Output the (X, Y) coordinate of the center of the cell containing the given text.  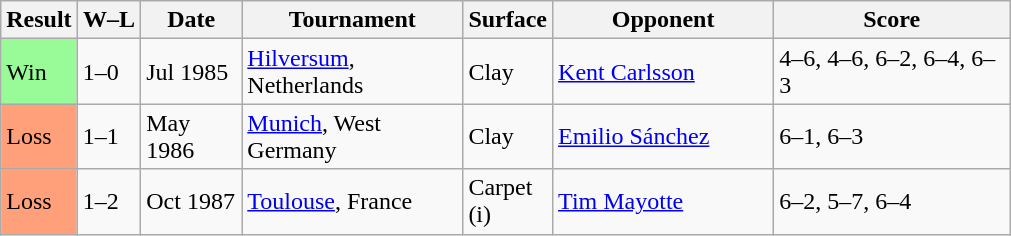
Emilio Sánchez (664, 136)
Win (39, 72)
Toulouse, France (352, 202)
6–2, 5–7, 6–4 (892, 202)
Tim Mayotte (664, 202)
Carpet (i) (508, 202)
4–6, 4–6, 6–2, 6–4, 6–3 (892, 72)
Kent Carlsson (664, 72)
Jul 1985 (192, 72)
Score (892, 20)
1–2 (109, 202)
Oct 1987 (192, 202)
Opponent (664, 20)
W–L (109, 20)
Result (39, 20)
Hilversum, Netherlands (352, 72)
Date (192, 20)
6–1, 6–3 (892, 136)
Surface (508, 20)
1–0 (109, 72)
1–1 (109, 136)
Munich, West Germany (352, 136)
Tournament (352, 20)
May 1986 (192, 136)
